Determine the (x, y) coordinate at the center of the cell enclosing the given text.  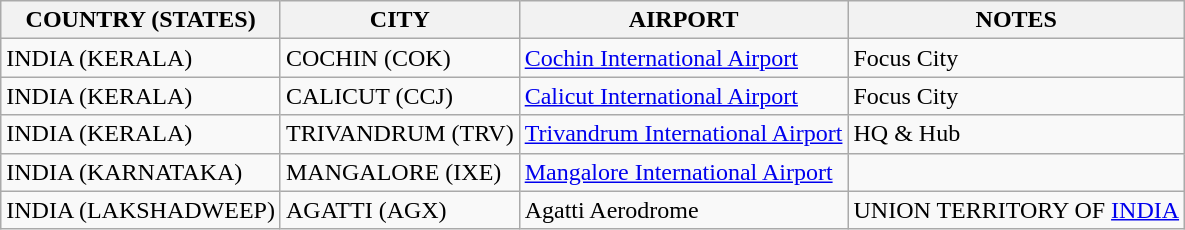
Trivandrum International Airport (684, 134)
CALICUT (CCJ) (400, 96)
HQ & Hub (1016, 134)
TRIVANDRUM (TRV) (400, 134)
INDIA (LAKSHADWEEP) (141, 210)
NOTES (1016, 20)
AGATTI (AGX) (400, 210)
CITY (400, 20)
COCHIN (COK) (400, 58)
Agatti Aerodrome (684, 210)
Cochin International Airport (684, 58)
COUNTRY (STATES) (141, 20)
AIRPORT (684, 20)
Mangalore International Airport (684, 172)
MANGALORE (IXE) (400, 172)
Calicut International Airport (684, 96)
UNION TERRITORY OF INDIA (1016, 210)
INDIA (KARNATAKA) (141, 172)
